Detect which cell encompasses the target text, then output its [x, y] center coordinate. 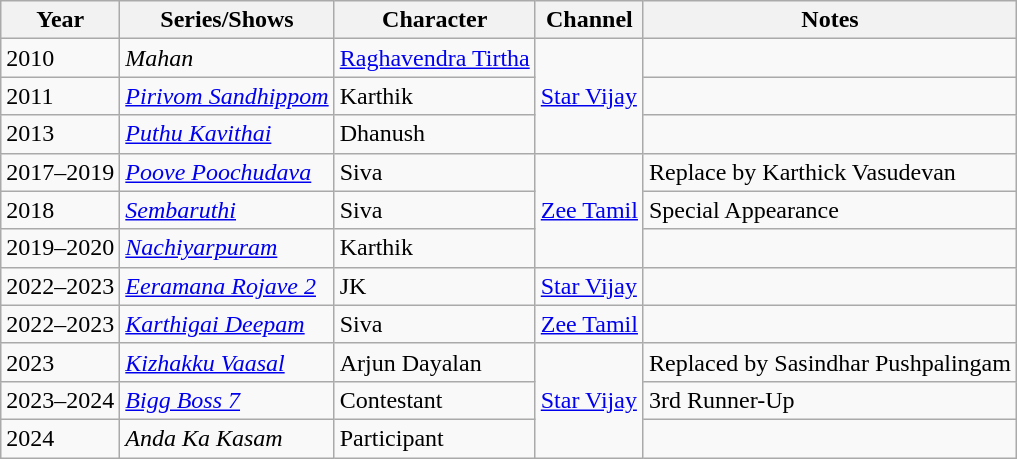
Mahan [227, 58]
Poove Poochudava [227, 172]
2023–2024 [60, 400]
Replace by Karthick Vasudevan [830, 172]
Contestant [434, 400]
Karthigai Deepam [227, 324]
Channel [589, 20]
Puthu Kavithai [227, 134]
Pirivom Sandhippom [227, 96]
Sembaruthi [227, 210]
2017–2019 [60, 172]
Raghavendra Tirtha [434, 58]
3rd Runner-Up [830, 400]
Anda Ka Kasam [227, 438]
Replaced by Sasindhar Pushpalingam [830, 362]
2019–2020 [60, 248]
Nachiyarpuram [227, 248]
2013 [60, 134]
Eeramana Rojave 2 [227, 286]
Series/Shows [227, 20]
Dhanush [434, 134]
Notes [830, 20]
2011 [60, 96]
2023 [60, 362]
Arjun Dayalan [434, 362]
Bigg Boss 7 [227, 400]
Kizhakku Vaasal [227, 362]
Participant [434, 438]
JK [434, 286]
2024 [60, 438]
Character [434, 20]
Special Appearance [830, 210]
Year [60, 20]
2018 [60, 210]
2010 [60, 58]
